Output the [X, Y] coordinate of the center of the cell containing the given text.  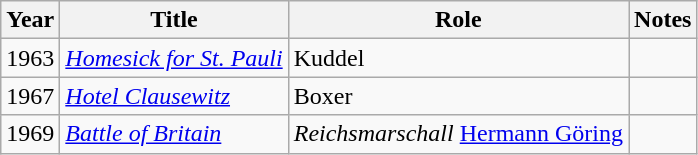
Kuddel [458, 58]
Reichsmarschall Hermann Göring [458, 134]
Battle of Britain [174, 134]
1963 [30, 58]
1967 [30, 96]
Homesick for St. Pauli [174, 58]
Role [458, 20]
Year [30, 20]
Boxer [458, 96]
Title [174, 20]
Hotel Clausewitz [174, 96]
Notes [663, 20]
1969 [30, 134]
